Provide the (x, y) coordinate of the cell's center where the given text is located.  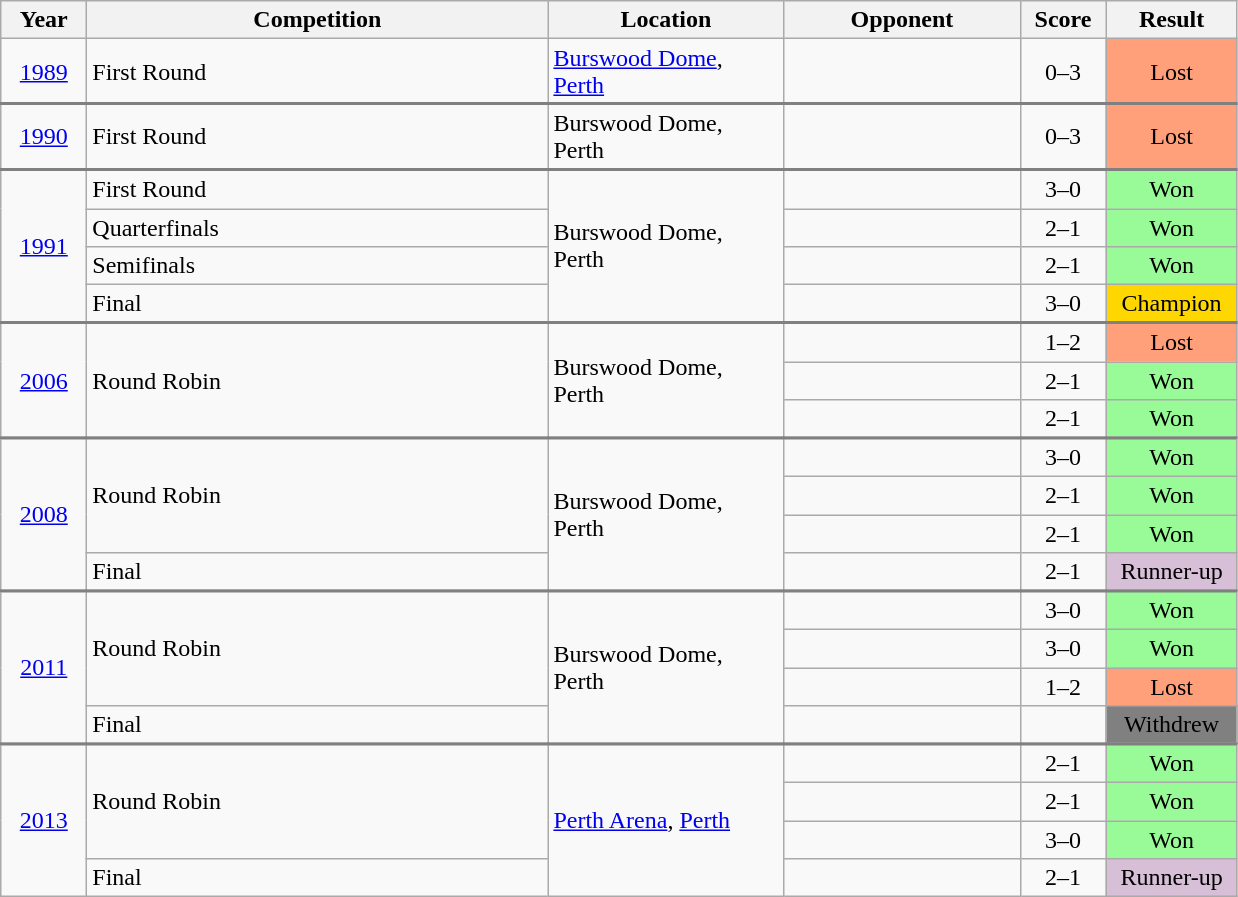
1989 (44, 72)
2008 (44, 514)
2013 (44, 820)
Perth Arena, Perth (666, 820)
2011 (44, 668)
2006 (44, 380)
Withdrew (1172, 725)
Quarterfinals (318, 227)
Result (1172, 20)
Score (1063, 20)
Location (666, 20)
1990 (44, 137)
Competition (318, 20)
Champion (1172, 304)
Opponent (902, 20)
Semifinals (318, 266)
Year (44, 20)
1991 (44, 246)
